For the text-containing cell, return its midpoint in [X, Y] coordinate format. 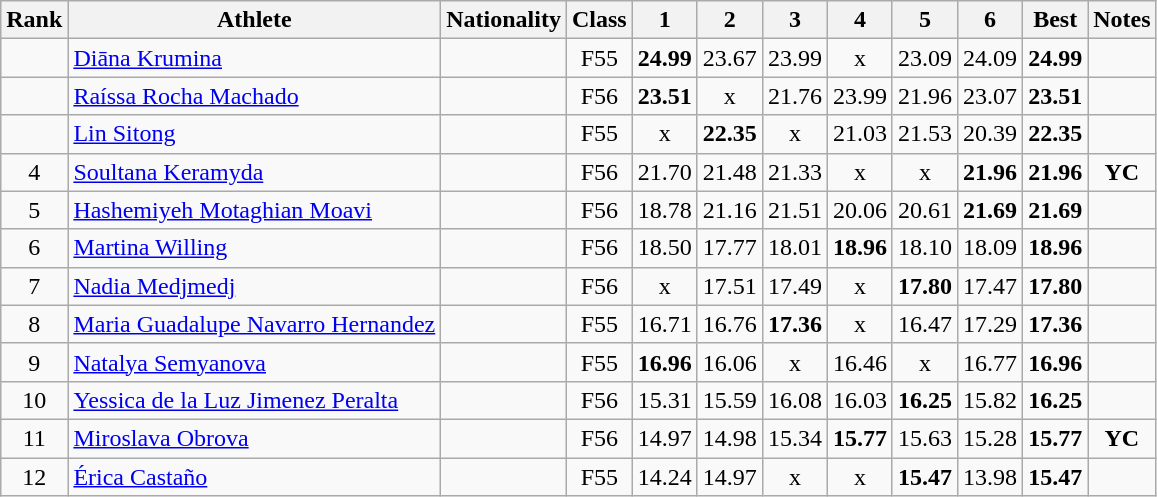
8 [34, 324]
Hashemiyeh Motaghian Moavi [254, 210]
23.07 [990, 96]
10 [34, 400]
20.06 [860, 210]
21.33 [794, 172]
Martina Willing [254, 248]
18.78 [664, 210]
21.76 [794, 96]
17.77 [730, 248]
Notes [1122, 20]
14.98 [730, 438]
Class [599, 20]
15.82 [990, 400]
Miroslava Obrova [254, 438]
18.50 [664, 248]
12 [34, 477]
17.49 [794, 286]
2 [730, 20]
20.39 [990, 134]
14.24 [664, 477]
15.28 [990, 438]
16.06 [730, 362]
17.51 [730, 286]
13.98 [990, 477]
16.77 [990, 362]
9 [34, 362]
3 [794, 20]
Nationality [504, 20]
21.48 [730, 172]
Érica Castaño [254, 477]
11 [34, 438]
16.08 [794, 400]
15.34 [794, 438]
18.09 [990, 248]
Best [1056, 20]
18.10 [924, 248]
16.47 [924, 324]
20.61 [924, 210]
Lin Sitong [254, 134]
Maria Guadalupe Navarro Hernandez [254, 324]
21.70 [664, 172]
1 [664, 20]
Rank [34, 20]
16.71 [664, 324]
18.01 [794, 248]
15.63 [924, 438]
Diāna Krumina [254, 58]
17.29 [990, 324]
Nadia Medjmedj [254, 286]
15.59 [730, 400]
15.31 [664, 400]
16.46 [860, 362]
Yessica de la Luz Jimenez Peralta [254, 400]
Soultana Keramyda [254, 172]
21.51 [794, 210]
Athlete [254, 20]
Natalya Semyanova [254, 362]
21.03 [860, 134]
24.09 [990, 58]
7 [34, 286]
21.16 [730, 210]
16.03 [860, 400]
16.76 [730, 324]
23.67 [730, 58]
21.53 [924, 134]
23.09 [924, 58]
17.47 [990, 286]
Raíssa Rocha Machado [254, 96]
